For the text-containing cell, return its midpoint in (x, y) coordinate format. 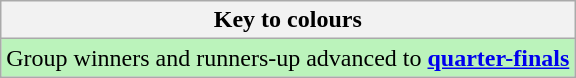
Key to colours (288, 20)
Group winners and runners-up advanced to quarter-finals (288, 58)
